Provide the (X, Y) coordinate of the cell's center where the given text is located.  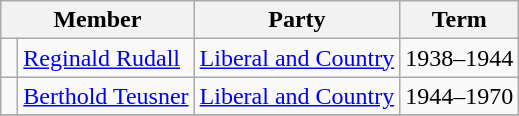
1938–1944 (460, 58)
1944–1970 (460, 96)
Berthold Teusner (106, 96)
Reginald Rudall (106, 58)
Member (98, 20)
Term (460, 20)
Party (297, 20)
